Detect which cell encompasses the target text, then output its (x, y) center coordinate. 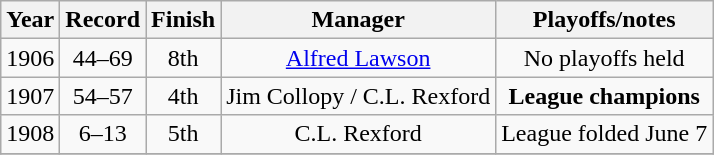
54–57 (103, 96)
4th (184, 96)
6–13 (103, 134)
Year (30, 20)
8th (184, 58)
C.L. Rexford (358, 134)
44–69 (103, 58)
Record (103, 20)
Jim Collopy / C.L. Rexford (358, 96)
No playoffs held (604, 58)
Finish (184, 20)
1907 (30, 96)
5th (184, 134)
Alfred Lawson (358, 58)
Manager (358, 20)
League champions (604, 96)
League folded June 7 (604, 134)
1908 (30, 134)
1906 (30, 58)
Playoffs/notes (604, 20)
